For the text-containing cell, return its midpoint in (X, Y) coordinate format. 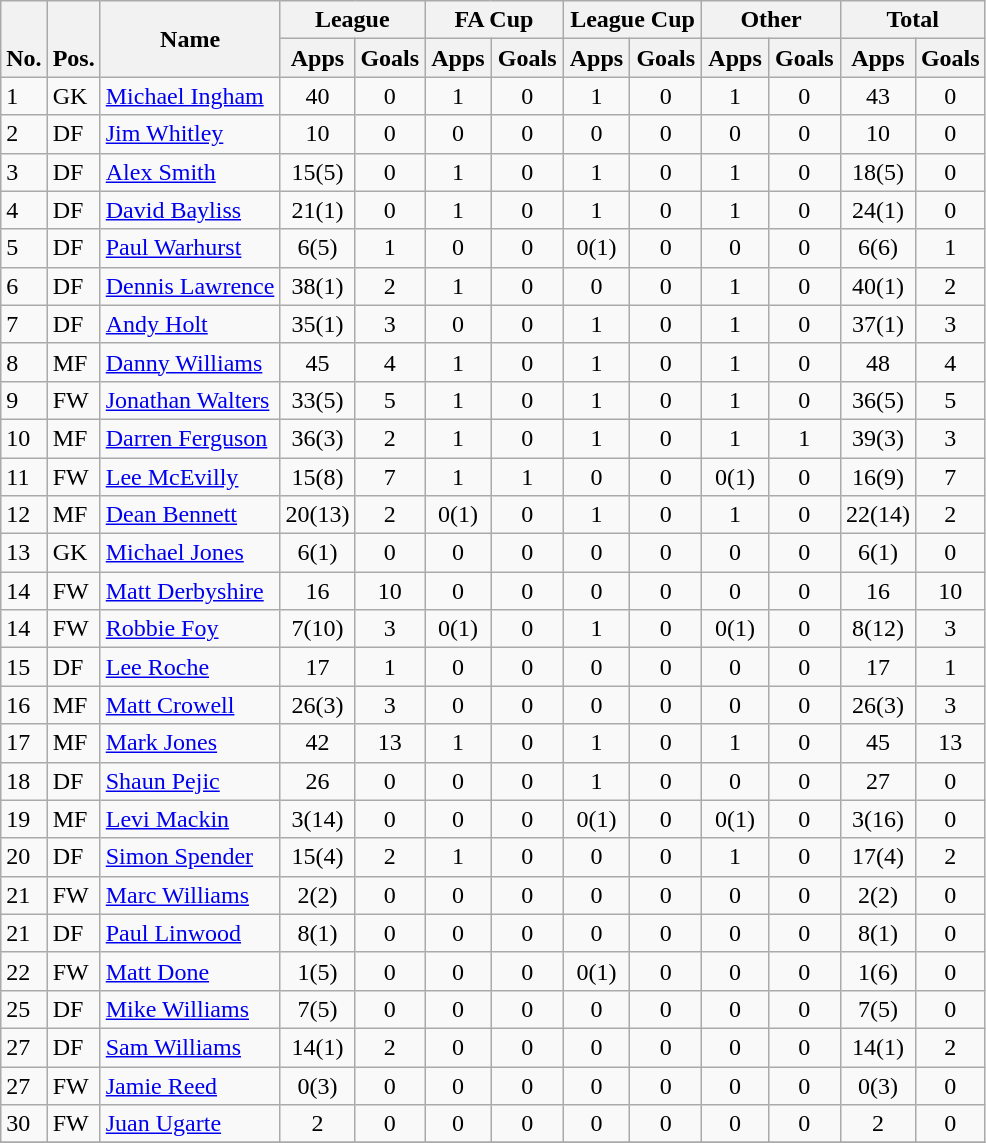
Other (772, 20)
6 (24, 286)
40 (318, 96)
Jim Whitley (190, 134)
Michael Ingham (190, 96)
Matt Crowell (190, 705)
Robbie Foy (190, 629)
11 (24, 477)
David Bayliss (190, 210)
Marc Williams (190, 895)
Sam Williams (190, 1047)
3(14) (318, 819)
Dean Bennett (190, 515)
15 (24, 667)
Jamie Reed (190, 1085)
15(8) (318, 477)
Name (190, 39)
22(14) (878, 515)
Total (912, 20)
Paul Warhurst (190, 248)
36(3) (318, 438)
43 (878, 96)
Levi Mackin (190, 819)
Paul Linwood (190, 933)
22 (24, 971)
8(12) (878, 629)
42 (318, 743)
Alex Smith (190, 172)
Jonathan Walters (190, 400)
16(9) (878, 477)
36(5) (878, 400)
Mark Jones (190, 743)
15(4) (318, 857)
24(1) (878, 210)
33(5) (318, 400)
48 (878, 362)
Simon Spender (190, 857)
18(5) (878, 172)
Michael Jones (190, 553)
3(16) (878, 819)
Andy Holt (190, 324)
25 (24, 1009)
6(5) (318, 248)
Danny Williams (190, 362)
30 (24, 1124)
35(1) (318, 324)
No. (24, 39)
37(1) (878, 324)
Dennis Lawrence (190, 286)
Juan Ugarte (190, 1124)
6(6) (878, 248)
20 (24, 857)
Mike Williams (190, 1009)
18 (24, 781)
Darren Ferguson (190, 438)
17(4) (878, 857)
1(6) (878, 971)
Shaun Pejic (190, 781)
38(1) (318, 286)
8 (24, 362)
League Cup (632, 20)
39(3) (878, 438)
21(1) (318, 210)
15(5) (318, 172)
7(10) (318, 629)
19 (24, 819)
Pos. (74, 39)
20(13) (318, 515)
26 (318, 781)
Lee McEvilly (190, 477)
1(5) (318, 971)
Lee Roche (190, 667)
12 (24, 515)
FA Cup (494, 20)
40(1) (878, 286)
League (352, 20)
Matt Done (190, 971)
Matt Derbyshire (190, 591)
9 (24, 400)
